Return the [X, Y] coordinate for the center point of the cell that contains the specified text.  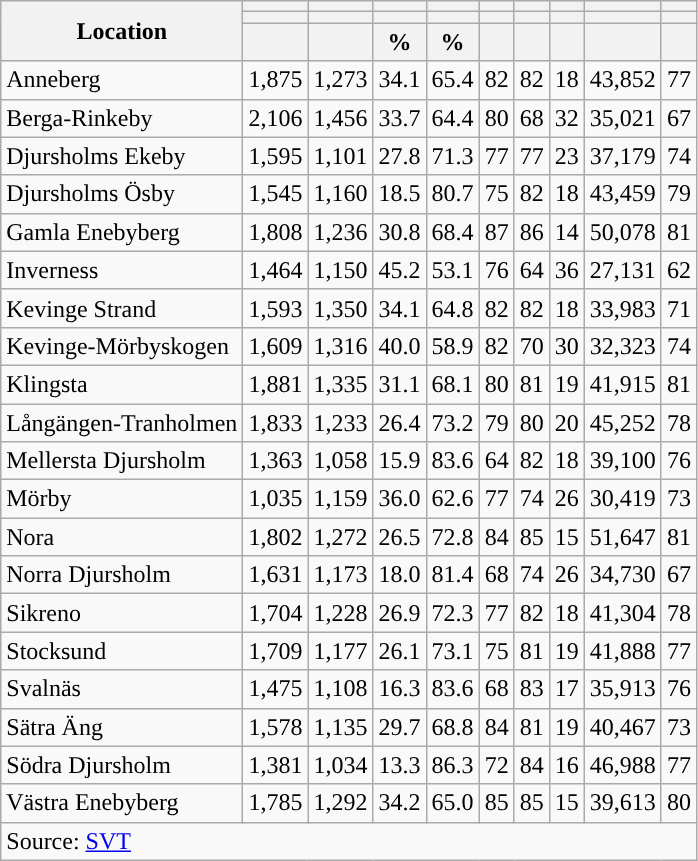
1,228 [340, 613]
81.4 [452, 575]
26.5 [400, 537]
1,159 [340, 499]
35,913 [622, 689]
30,419 [622, 499]
1,709 [276, 651]
27,131 [622, 270]
1,381 [276, 765]
1,177 [340, 651]
1,335 [340, 384]
26.9 [400, 613]
1,272 [340, 537]
33,983 [622, 308]
1,595 [276, 156]
13.3 [400, 765]
31.1 [400, 384]
1,160 [340, 194]
34,730 [622, 575]
45,252 [622, 423]
41,304 [622, 613]
72.3 [452, 613]
35,021 [622, 118]
Source: SVT [349, 841]
37,179 [622, 156]
1,802 [276, 537]
26.1 [400, 651]
32 [566, 118]
73.1 [452, 651]
80.7 [452, 194]
68.8 [452, 727]
43,852 [622, 80]
70 [532, 346]
1,875 [276, 80]
30.8 [400, 232]
45.2 [400, 270]
36.0 [400, 499]
Sätra Äng [122, 727]
62.6 [452, 499]
26.4 [400, 423]
1,881 [276, 384]
53.1 [452, 270]
1,704 [276, 613]
Gamla Enebyberg [122, 232]
Svalnäs [122, 689]
58.9 [452, 346]
72 [496, 765]
1,150 [340, 270]
71.3 [452, 156]
1,631 [276, 575]
86 [532, 232]
Mellersta Djursholm [122, 461]
1,363 [276, 461]
Kevinge-Mörbyskogen [122, 346]
18.0 [400, 575]
83 [532, 689]
Långängen-Tranholmen [122, 423]
1,233 [340, 423]
1,808 [276, 232]
Norra Djursholm [122, 575]
15.9 [400, 461]
1,273 [340, 80]
Berga-Rinkeby [122, 118]
Västra Enebyberg [122, 803]
Sikreno [122, 613]
2,106 [276, 118]
Nora [122, 537]
Mörby [122, 499]
1,833 [276, 423]
Klingsta [122, 384]
62 [678, 270]
68.4 [452, 232]
65.4 [452, 80]
33.7 [400, 118]
Inverness [122, 270]
71 [678, 308]
1,578 [276, 727]
23 [566, 156]
Location [122, 31]
65.0 [452, 803]
1,292 [340, 803]
68.1 [452, 384]
18.5 [400, 194]
1,350 [340, 308]
72.8 [452, 537]
1,785 [276, 803]
50,078 [622, 232]
1,034 [340, 765]
17 [566, 689]
1,108 [340, 689]
Djursholms Ekeby [122, 156]
41,915 [622, 384]
16 [566, 765]
20 [566, 423]
1,101 [340, 156]
51,647 [622, 537]
86.3 [452, 765]
Anneberg [122, 80]
30 [566, 346]
1,035 [276, 499]
Stocksund [122, 651]
1,173 [340, 575]
1,464 [276, 270]
41,888 [622, 651]
1,236 [340, 232]
1,058 [340, 461]
64.8 [452, 308]
16.3 [400, 689]
73.2 [452, 423]
1,593 [276, 308]
Södra Djursholm [122, 765]
1,456 [340, 118]
34.2 [400, 803]
14 [566, 232]
40,467 [622, 727]
43,459 [622, 194]
1,545 [276, 194]
1,135 [340, 727]
36 [566, 270]
46,988 [622, 765]
40.0 [400, 346]
1,609 [276, 346]
39,100 [622, 461]
1,316 [340, 346]
Djursholms Ösby [122, 194]
32,323 [622, 346]
Kevinge Strand [122, 308]
87 [496, 232]
39,613 [622, 803]
64.4 [452, 118]
27.8 [400, 156]
29.7 [400, 727]
1,475 [276, 689]
